Locate the cell with the specified text and output its [x, y] center coordinate. 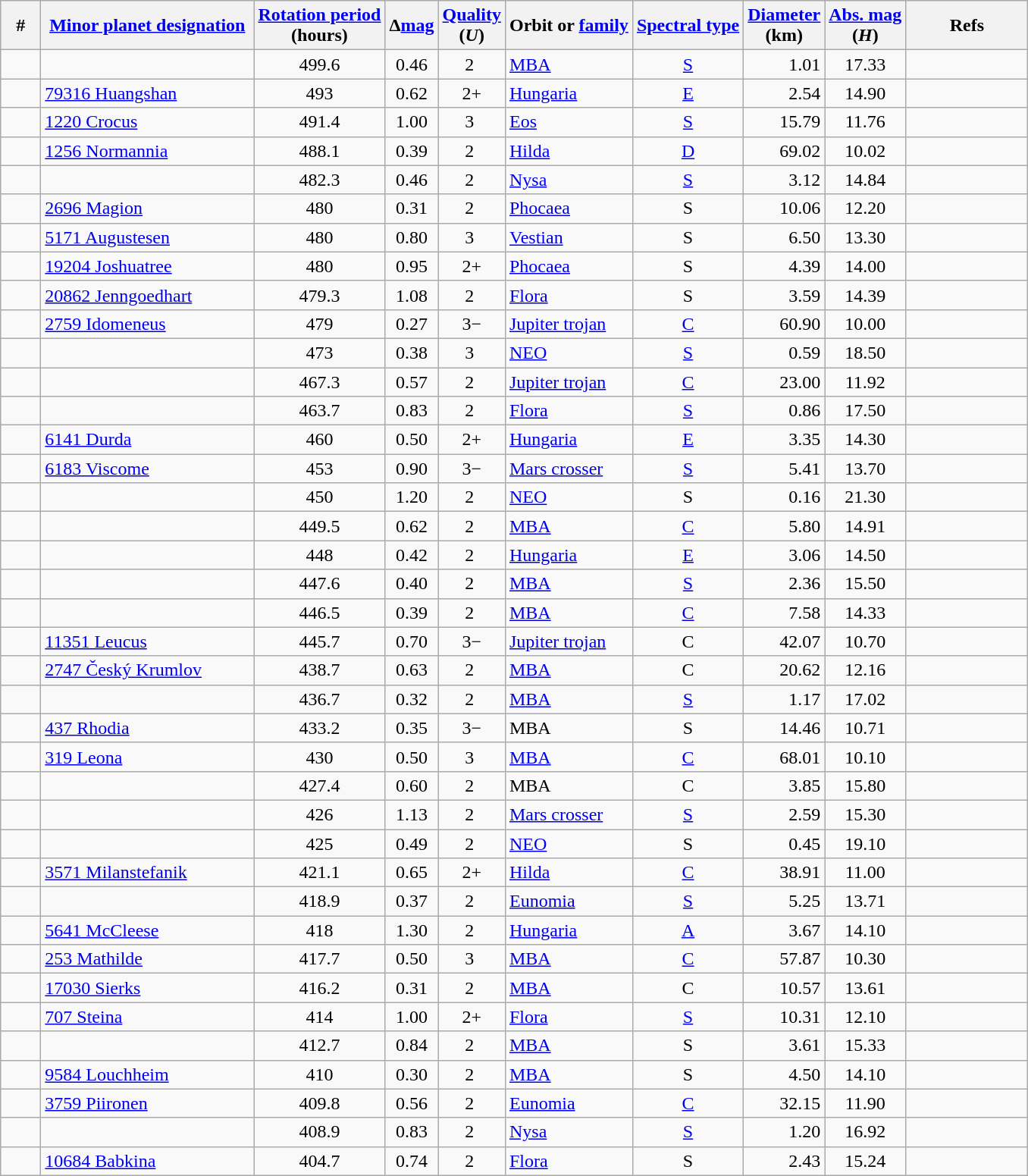
9584 Louchheim [147, 1074]
14.46 [784, 728]
418.9 [320, 902]
11.00 [866, 873]
20.62 [784, 670]
408.9 [320, 1132]
421.1 [320, 873]
21.30 [866, 497]
10.71 [866, 728]
1.30 [412, 930]
433.2 [320, 728]
0.74 [412, 1161]
16.92 [866, 1132]
414 [320, 1017]
12.10 [866, 1017]
707 Steina [147, 1017]
410 [320, 1074]
430 [320, 757]
6141 Durda [147, 440]
0.16 [784, 497]
14.50 [866, 555]
2696 Magion [147, 209]
473 [320, 353]
5641 McCleese [147, 930]
0.27 [412, 324]
12.20 [866, 209]
5171 Augustesen [147, 237]
3.06 [784, 555]
10.10 [866, 757]
14.30 [866, 440]
0.65 [412, 873]
436.7 [320, 699]
449.5 [320, 526]
11351 Leucus [147, 641]
10.06 [784, 209]
Diameter(km) [784, 26]
11.92 [866, 381]
15.30 [866, 814]
7.58 [784, 613]
13.30 [866, 237]
42.07 [784, 641]
10684 Babkina [147, 1161]
# [21, 26]
10.00 [866, 324]
Spectral type [688, 26]
79316 Huangshan [147, 93]
2.54 [784, 93]
13.70 [866, 469]
479 [320, 324]
0.45 [784, 844]
447.6 [320, 584]
0.90 [412, 469]
1.08 [412, 295]
3.59 [784, 295]
15.50 [866, 584]
253 Mathilde [147, 959]
0.95 [412, 266]
17030 Sierks [147, 988]
425 [320, 844]
Orbit or family [569, 26]
438.7 [320, 670]
Abs. mag(H) [866, 26]
14.00 [866, 266]
5.80 [784, 526]
0.59 [784, 353]
3.35 [784, 440]
1220 Crocus [147, 122]
0.42 [412, 555]
15.79 [784, 122]
15.24 [866, 1161]
3.61 [784, 1046]
0.57 [412, 381]
0.38 [412, 353]
10.02 [866, 151]
2747 Český Krumlov [147, 670]
2.59 [784, 814]
448 [320, 555]
Refs [967, 26]
409.8 [320, 1103]
6183 Viscome [147, 469]
14.39 [866, 295]
479.3 [320, 295]
13.71 [866, 902]
418 [320, 930]
499.6 [320, 64]
3759 Piironen [147, 1103]
69.02 [784, 151]
0.30 [412, 1074]
416.2 [320, 988]
3571 Milanstefanik [147, 873]
38.91 [784, 873]
450 [320, 497]
10.70 [866, 641]
4.50 [784, 1074]
4.39 [784, 266]
14.91 [866, 526]
2.43 [784, 1161]
Quality(U) [472, 26]
17.50 [866, 411]
446.5 [320, 613]
1.17 [784, 699]
3.67 [784, 930]
17.33 [866, 64]
437 Rhodia [147, 728]
0.56 [412, 1103]
0.84 [412, 1046]
467.3 [320, 381]
0.37 [412, 902]
0.70 [412, 641]
14.33 [866, 613]
20862 Jenngoedhart [147, 295]
10.57 [784, 988]
427.4 [320, 786]
11.90 [866, 1103]
14.84 [866, 180]
0.35 [412, 728]
1256 Normannia [147, 151]
D [688, 151]
Minor planet designation [147, 26]
3.12 [784, 180]
13.61 [866, 988]
417.7 [320, 959]
10.31 [784, 1017]
5.25 [784, 902]
18.50 [866, 353]
0.32 [412, 699]
10.30 [866, 959]
0.63 [412, 670]
1.13 [412, 814]
460 [320, 440]
15.80 [866, 786]
12.16 [866, 670]
426 [320, 814]
404.7 [320, 1161]
463.7 [320, 411]
488.1 [320, 151]
57.87 [784, 959]
11.76 [866, 122]
Rotation period(hours) [320, 26]
482.3 [320, 180]
0.40 [412, 584]
17.02 [866, 699]
60.90 [784, 324]
493 [320, 93]
19204 Joshuatree [147, 266]
3.85 [784, 786]
23.00 [784, 381]
32.15 [784, 1103]
491.4 [320, 122]
0.49 [412, 844]
68.01 [784, 757]
Eos [569, 122]
1.01 [784, 64]
453 [320, 469]
319 Leona [147, 757]
2759 Idomeneus [147, 324]
Δmag [412, 26]
6.50 [784, 237]
0.60 [412, 786]
445.7 [320, 641]
2.36 [784, 584]
5.41 [784, 469]
0.86 [784, 411]
14.90 [866, 93]
15.33 [866, 1046]
A [688, 930]
Vestian [569, 237]
19.10 [866, 844]
0.80 [412, 237]
412.7 [320, 1046]
